For the text-containing cell, return its midpoint in [x, y] coordinate format. 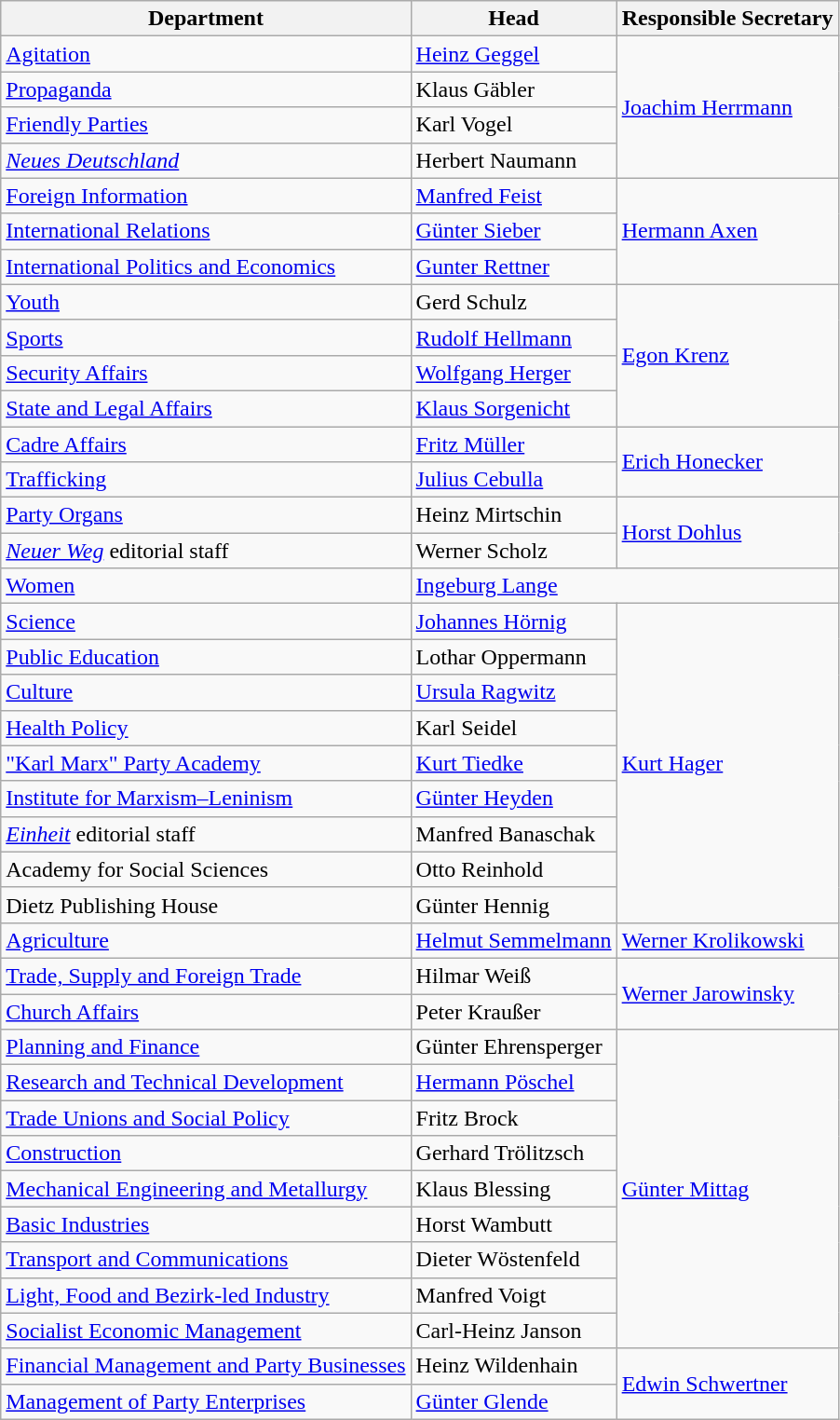
International Relations [206, 231]
Egon Krenz [727, 355]
Kurt Hager [727, 764]
Mechanical Engineering and Metallurgy [206, 1189]
Agitation [206, 54]
Financial Management and Party Businesses [206, 1366]
Helmut Semmelmann [514, 940]
Dietz Publishing House [206, 905]
Institute for Marxism–Leninism [206, 799]
Rudolf Hellmann [514, 337]
Responsible Secretary [727, 19]
"Karl Marx" Party Academy [206, 763]
Heinz Geggel [514, 54]
Transport and Communications [206, 1260]
Science [206, 621]
Public Education [206, 657]
Günter Heyden [514, 799]
Party Organs [206, 515]
Academy for Social Sciences [206, 869]
Johannes Hörnig [514, 621]
Trade, Supply and Foreign Trade [206, 976]
Trafficking [206, 480]
Hilmar Weiß [514, 976]
Neuer Weg editorial staff [206, 551]
Security Affairs [206, 373]
Hermann Axen [727, 231]
Günter Glende [514, 1401]
Karl Vogel [514, 125]
Heinz Mirtschin [514, 515]
Manfred Feist [514, 196]
Church Affairs [206, 1011]
Department [206, 19]
Management of Party Enterprises [206, 1401]
Gerd Schulz [514, 302]
Wolfgang Herger [514, 373]
Women [206, 586]
Foreign Information [206, 196]
Culture [206, 692]
Werner Krolikowski [727, 940]
Head [514, 19]
Günter Sieber [514, 231]
Cadre Affairs [206, 444]
Socialist Economic Management [206, 1331]
Lothar Oppermann [514, 657]
Otto Reinhold [514, 869]
Hermann Pöschel [514, 1083]
Günter Hennig [514, 905]
Light, Food and Bezirk-led Industry [206, 1295]
Klaus Blessing [514, 1189]
Peter Kraußer [514, 1011]
Herbert Naumann [514, 160]
Werner Scholz [514, 551]
Ingeburg Lange [624, 586]
Health Policy [206, 728]
Gunter Rettner [514, 266]
Klaus Gäbler [514, 89]
Sports [206, 337]
Manfred Voigt [514, 1295]
Fritz Brock [514, 1118]
Karl Seidel [514, 728]
Trade Unions and Social Policy [206, 1118]
Manfred Banaschak [514, 834]
Basic Industries [206, 1224]
International Politics and Economics [206, 266]
Youth [206, 302]
Agriculture [206, 940]
Friendly Parties [206, 125]
Julius Cebulla [514, 480]
Klaus Sorgenicht [514, 408]
Joachim Herrmann [727, 107]
Dieter Wöstenfeld [514, 1260]
Fritz Müller [514, 444]
Ursula Ragwitz [514, 692]
State and Legal Affairs [206, 408]
Carl-Heinz Janson [514, 1331]
Planning and Finance [206, 1047]
Horst Dohlus [727, 533]
Gerhard Trölitzsch [514, 1154]
Neues Deutschland [206, 160]
Construction [206, 1154]
Werner Jarowinsky [727, 993]
Heinz Wildenhain [514, 1366]
Einheit editorial staff [206, 834]
Propaganda [206, 89]
Erich Honecker [727, 462]
Günter Ehrensperger [514, 1047]
Edwin Schwertner [727, 1384]
Günter Mittag [727, 1189]
Kurt Tiedke [514, 763]
Research and Technical Development [206, 1083]
Horst Wambutt [514, 1224]
